Find where the given text appears and provide that cell's center as [X, Y] coordinate. 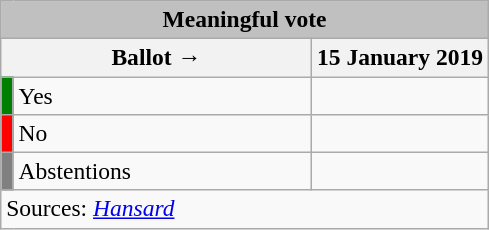
Ballot → [156, 57]
Meaningful vote [245, 19]
Abstentions [162, 171]
No [162, 133]
15 January 2019 [400, 57]
Yes [162, 95]
Sources: Hansard [245, 209]
